Output the [X, Y] coordinate of the center of the cell containing the given text.  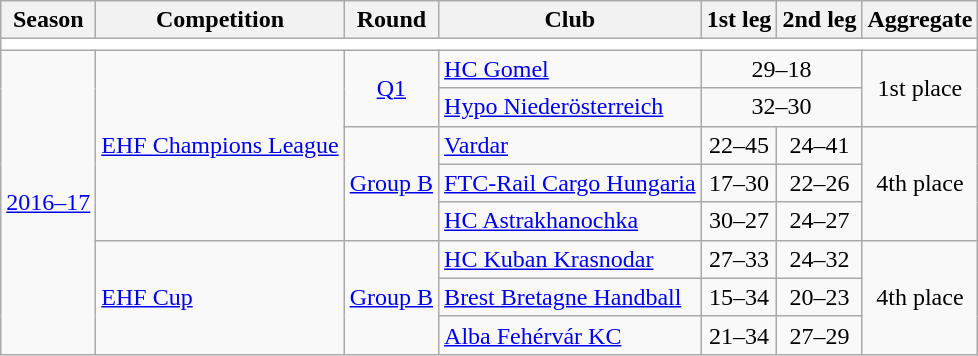
30–27 [739, 221]
EHF Cup [220, 297]
22–45 [739, 145]
Club [570, 20]
21–34 [739, 335]
Q1 [391, 88]
29–18 [782, 69]
27–29 [820, 335]
20–23 [820, 297]
17–30 [739, 183]
24–27 [820, 221]
FTC-Rail Cargo Hungaria [570, 183]
27–33 [739, 259]
Brest Bretagne Handball [570, 297]
2nd leg [820, 20]
HC Kuban Krasnodar [570, 259]
Hypo Niederösterreich [570, 107]
HC Astrakhanochka [570, 221]
Aggregate [920, 20]
Alba Fehérvár KC [570, 335]
2016–17 [48, 202]
Round [391, 20]
Vardar [570, 145]
1st place [920, 88]
1st leg [739, 20]
24–41 [820, 145]
32–30 [782, 107]
Competition [220, 20]
15–34 [739, 297]
Season [48, 20]
22–26 [820, 183]
HC Gomel [570, 69]
EHF Champions League [220, 145]
24–32 [820, 259]
